Determine the [x, y] coordinate at the center of the cell enclosing the given text.  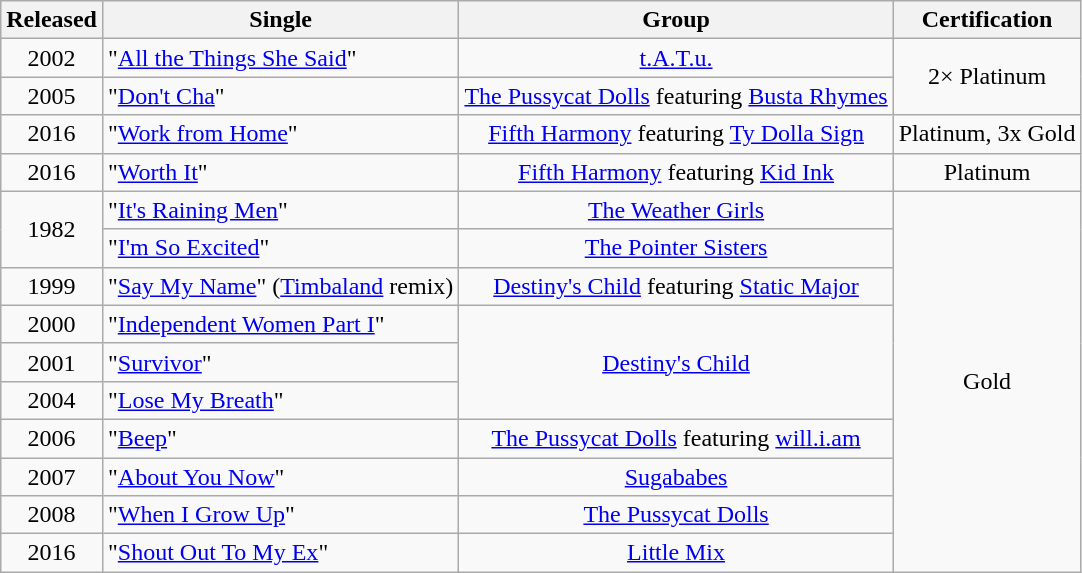
The Pussycat Dolls featuring Busta Rhymes [676, 96]
The Pussycat Dolls featuring will.i.am [676, 438]
Single [280, 20]
Released [52, 20]
Destiny's Child featuring Static Major [676, 286]
Destiny's Child [676, 362]
"Work from Home" [280, 134]
2005 [52, 96]
Platinum [987, 172]
t.A.T.u. [676, 58]
"Survivor" [280, 362]
1999 [52, 286]
"Beep" [280, 438]
2000 [52, 324]
"Don't Cha" [280, 96]
Sugababes [676, 477]
The Pussycat Dolls [676, 515]
2002 [52, 58]
"I'm So Excited" [280, 248]
2001 [52, 362]
2007 [52, 477]
"Independent Women Part I" [280, 324]
"Say My Name" (Timbaland remix) [280, 286]
"Lose My Breath" [280, 400]
2× Platinum [987, 77]
Gold [987, 382]
The Weather Girls [676, 210]
"Worth It" [280, 172]
Fifth Harmony featuring Kid Ink [676, 172]
Platinum, 3x Gold [987, 134]
"Shout Out To My Ex" [280, 553]
"All the Things She Said" [280, 58]
Little Mix [676, 553]
Certification [987, 20]
Fifth Harmony featuring Ty Dolla Sign [676, 134]
1982 [52, 229]
"About You Now" [280, 477]
2006 [52, 438]
Group [676, 20]
"When I Grow Up" [280, 515]
"It's Raining Men" [280, 210]
2004 [52, 400]
2008 [52, 515]
The Pointer Sisters [676, 248]
